Scan for the cell matching the given text and deliver its (X, Y) coordinate at center. 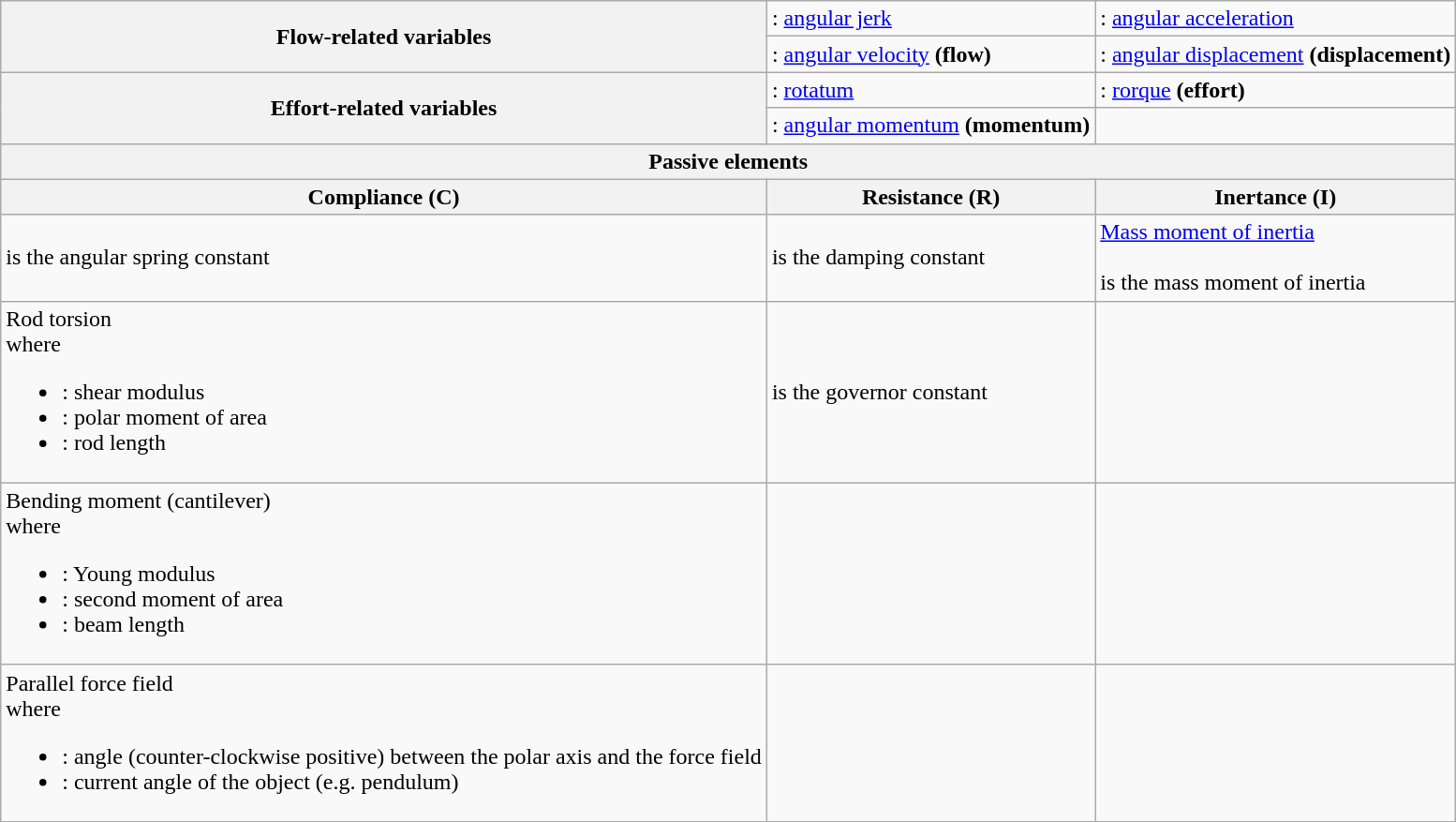
Compliance (C) (384, 197)
is the angular spring constant (384, 258)
is the governor constant (930, 392)
Inertance (I) (1276, 197)
: angular displacement (displacement) (1276, 54)
: angular jerk (930, 19)
Flow-related variables (384, 37)
Effort-related variables (384, 108)
: angular acceleration (1276, 19)
: rotatum (930, 90)
Resistance (R) (930, 197)
Rod torsion where: shear modulus: polar moment of area: rod length (384, 392)
: angular velocity (flow) (930, 54)
is the damping constant (930, 258)
Passive elements (729, 161)
: angular momentum (momentum) (930, 126)
: rorque (effort) (1276, 90)
Bending moment (cantilever) where: Young modulus: second moment of area: beam length (384, 574)
Mass moment of inertia is the mass moment of inertia (1276, 258)
